Search for the cell housing the specified text and yield its [x, y] center coordinate. 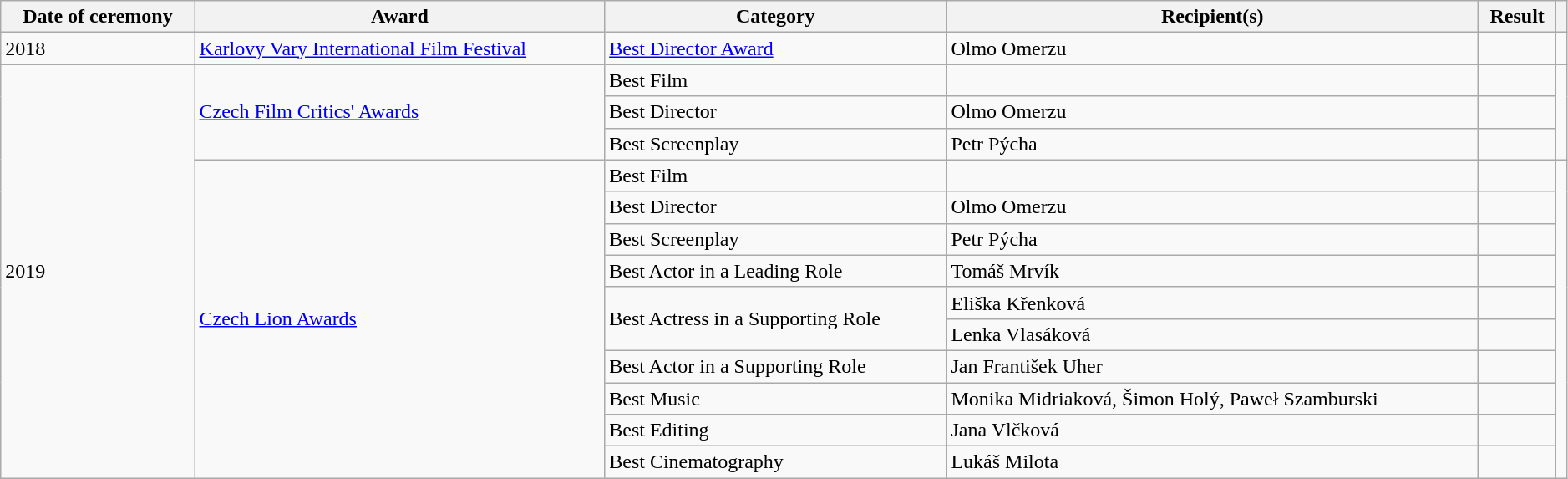
Best Cinematography [775, 462]
Best Editing [775, 431]
Best Actress in a Supporting Role [775, 318]
Award [399, 17]
Category [775, 17]
Result [1517, 17]
2018 [98, 48]
Karlovy Vary International Film Festival [399, 48]
Tomáš Mrvík [1213, 271]
Lenka Vlasáková [1213, 334]
Best Actor in a Supporting Role [775, 366]
2019 [98, 271]
Date of ceremony [98, 17]
Czech Lion Awards [399, 319]
Czech Film Critics' Awards [399, 112]
Eliška Křenková [1213, 303]
Best Actor in a Leading Role [775, 271]
Jana Vlčková [1213, 431]
Best Music [775, 399]
Jan František Uher [1213, 366]
Recipient(s) [1213, 17]
Lukáš Milota [1213, 462]
Monika Midriaková, Šimon Holý, Paweł Szamburski [1213, 399]
Best Director Award [775, 48]
